Find where the given text appears and provide that cell's center as (X, Y) coordinate. 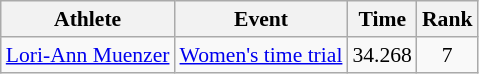
7 (448, 55)
Athlete (88, 19)
Lori-Ann Muenzer (88, 55)
Rank (448, 19)
Women's time trial (262, 55)
Time (382, 19)
Event (262, 19)
34.268 (382, 55)
